Identify which cell holds the provided text, then report its (x, y) central coordinate. 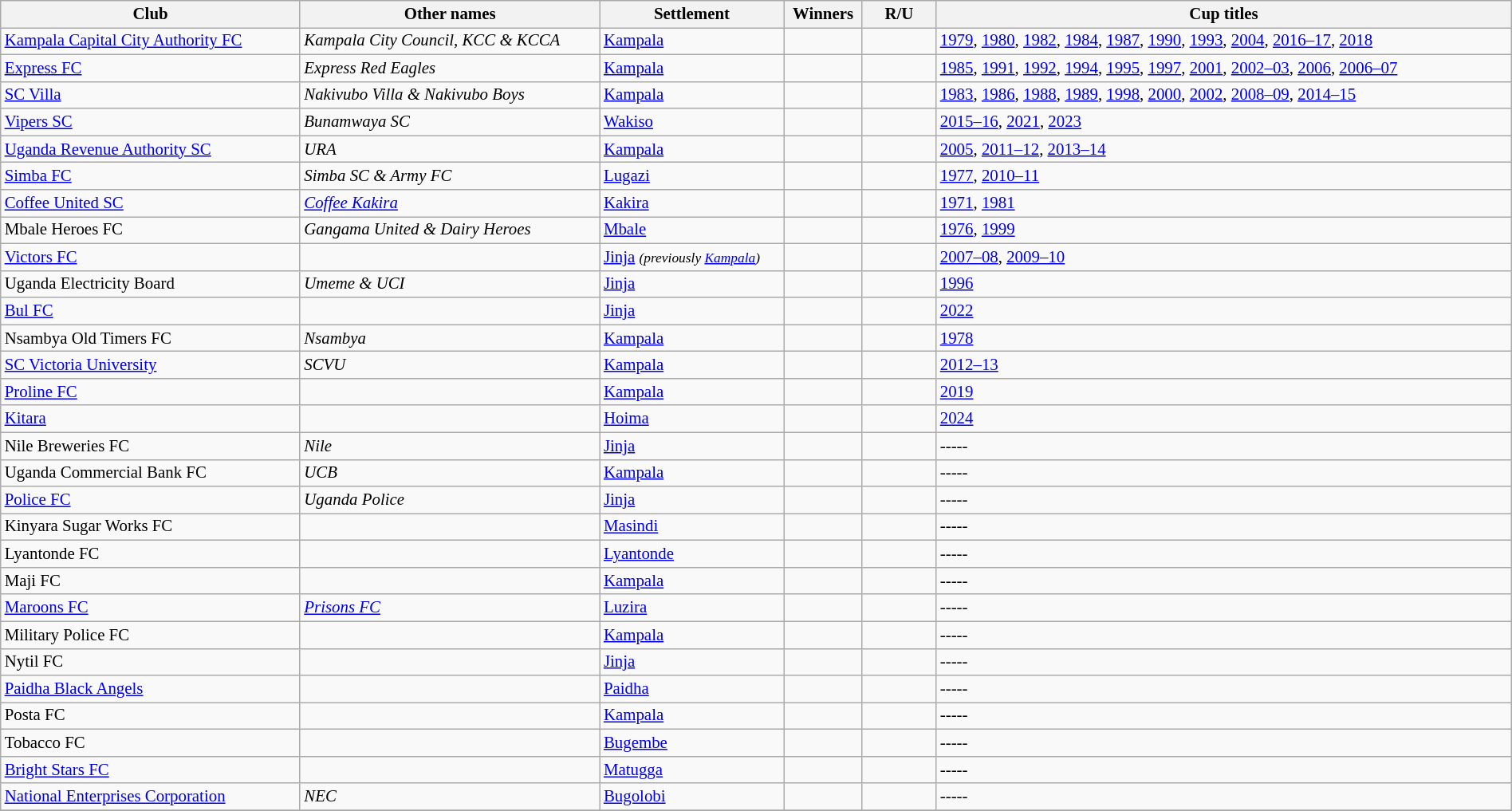
SCVU (450, 365)
2005, 2011–12, 2013–14 (1223, 149)
Proline FC (151, 392)
1985, 1991, 1992, 1994, 1995, 1997, 2001, 2002–03, 2006, 2006–07 (1223, 68)
Settlement (692, 14)
Nsambya (450, 338)
Coffee Kakira (450, 203)
SC Victoria University (151, 365)
Lugazi (692, 176)
Kampala Capital City Authority FC (151, 41)
2024 (1223, 419)
Simba FC (151, 176)
Express FC (151, 68)
Nytil FC (151, 662)
Bul FC (151, 311)
Other names (450, 14)
Kakira (692, 203)
Uganda Police (450, 500)
Uganda Electricity Board (151, 284)
2015–16, 2021, 2023 (1223, 122)
Paidha Black Angels (151, 689)
Maji FC (151, 581)
Nakivubo Villa & Nakivubo Boys (450, 95)
Victors FC (151, 257)
Mbale (692, 230)
1996 (1223, 284)
Gangama United & Dairy Heroes (450, 230)
Bright Stars FC (151, 770)
2022 (1223, 311)
Masindi (692, 527)
Military Police FC (151, 635)
Hoima (692, 419)
Nile Breweries FC (151, 446)
Coffee United SC (151, 203)
1978 (1223, 338)
Police FC (151, 500)
Winners (823, 14)
SC Villa (151, 95)
Uganda Commercial Bank FC (151, 473)
Kampala City Council, KCC & KCCA (450, 41)
1977, 2010–11 (1223, 176)
2007–08, 2009–10 (1223, 257)
Express Red Eagles (450, 68)
Nsambya Old Timers FC (151, 338)
Uganda Revenue Authority SC (151, 149)
Mbale Heroes FC (151, 230)
Jinja (previously Kampala) (692, 257)
Kinyara Sugar Works FC (151, 527)
Cup titles (1223, 14)
Wakiso (692, 122)
Prisons FC (450, 608)
2012–13 (1223, 365)
1971, 1981 (1223, 203)
URA (450, 149)
Tobacco FC (151, 742)
Vipers SC (151, 122)
Umeme & UCI (450, 284)
Paidha (692, 689)
1976, 1999 (1223, 230)
Bugembe (692, 742)
R/U (900, 14)
Nile (450, 446)
Bugolobi (692, 797)
Posta FC (151, 716)
NEC (450, 797)
Lyantonde FC (151, 554)
Club (151, 14)
Bunamwaya SC (450, 122)
Simba SC & Army FC (450, 176)
Luzira (692, 608)
1983, 1986, 1988, 1989, 1998, 2000, 2002, 2008–09, 2014–15 (1223, 95)
UCB (450, 473)
2019 (1223, 392)
Matugga (692, 770)
Lyantonde (692, 554)
1979, 1980, 1982, 1984, 1987, 1990, 1993, 2004, 2016–17, 2018 (1223, 41)
Maroons FC (151, 608)
Kitara (151, 419)
National Enterprises Corporation (151, 797)
